Pinpoint the cell where the given text exists, returning its [X, Y] midpoint coordinate. 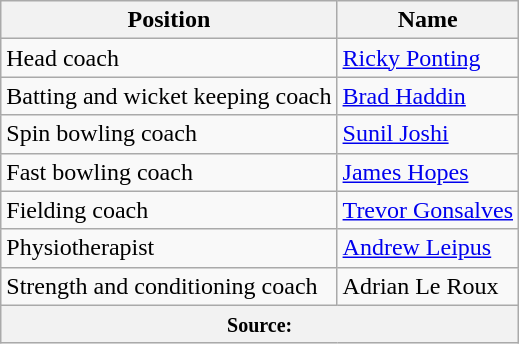
Spin bowling coach [169, 134]
Name [428, 20]
Andrew Leipus [428, 248]
Fast bowling coach [169, 172]
Head coach [169, 58]
Sunil Joshi [428, 134]
Source: [260, 324]
Trevor Gonsalves [428, 210]
Batting and wicket keeping coach [169, 96]
Physiotherapist [169, 248]
Position [169, 20]
Fielding coach [169, 210]
Ricky Ponting [428, 58]
James Hopes [428, 172]
Adrian Le Roux [428, 286]
Strength and conditioning coach [169, 286]
Brad Haddin [428, 96]
